Find where the given text appears and provide that cell's center as (X, Y) coordinate. 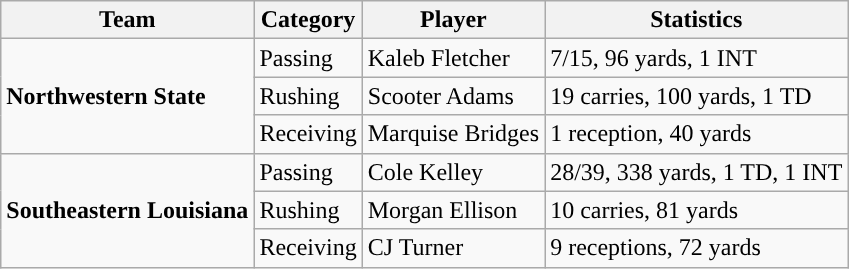
Team (128, 20)
Statistics (696, 20)
Northwestern State (128, 96)
10 carries, 81 yards (696, 210)
CJ Turner (453, 248)
Marquise Bridges (453, 134)
Scooter Adams (453, 96)
Player (453, 20)
Cole Kelley (453, 172)
Morgan Ellison (453, 210)
19 carries, 100 yards, 1 TD (696, 96)
Kaleb Fletcher (453, 58)
1 reception, 40 yards (696, 134)
Southeastern Louisiana (128, 210)
7/15, 96 yards, 1 INT (696, 58)
Category (308, 20)
28/39, 338 yards, 1 TD, 1 INT (696, 172)
9 receptions, 72 yards (696, 248)
